Locate the cell with the specified text and output its (x, y) center coordinate. 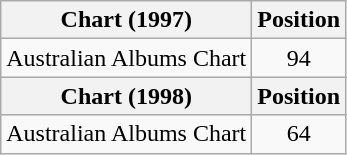
Chart (1998) (126, 96)
64 (299, 134)
Chart (1997) (126, 20)
94 (299, 58)
